Locate the cell with the specified text and output its (x, y) center coordinate. 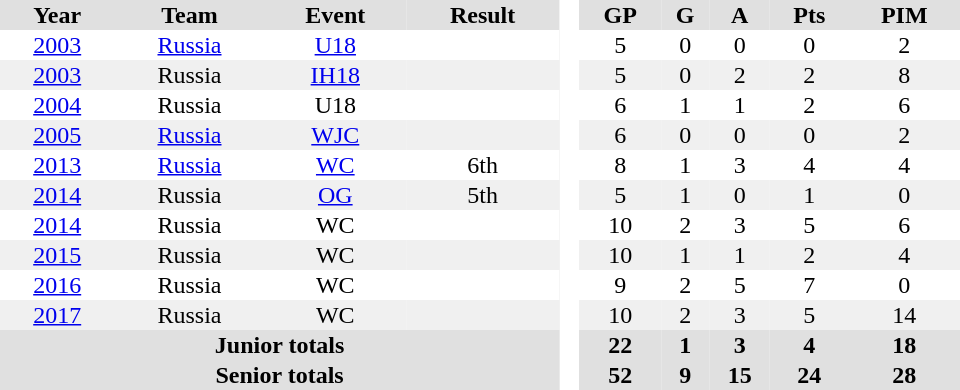
2004 (57, 105)
14 (904, 315)
15 (740, 375)
2015 (57, 255)
A (740, 15)
WJC (336, 135)
2016 (57, 285)
Result (482, 15)
Senior totals (280, 375)
Team (189, 15)
OG (336, 195)
22 (620, 345)
5th (482, 195)
6th (482, 165)
G (686, 15)
GP (620, 15)
2005 (57, 135)
2013 (57, 165)
24 (809, 375)
Pts (809, 15)
IH18 (336, 75)
28 (904, 375)
Event (336, 15)
52 (620, 375)
Year (57, 15)
2017 (57, 315)
PIM (904, 15)
7 (809, 285)
Junior totals (280, 345)
18 (904, 345)
